Output the [X, Y] coordinate of the center of the cell containing the given text.  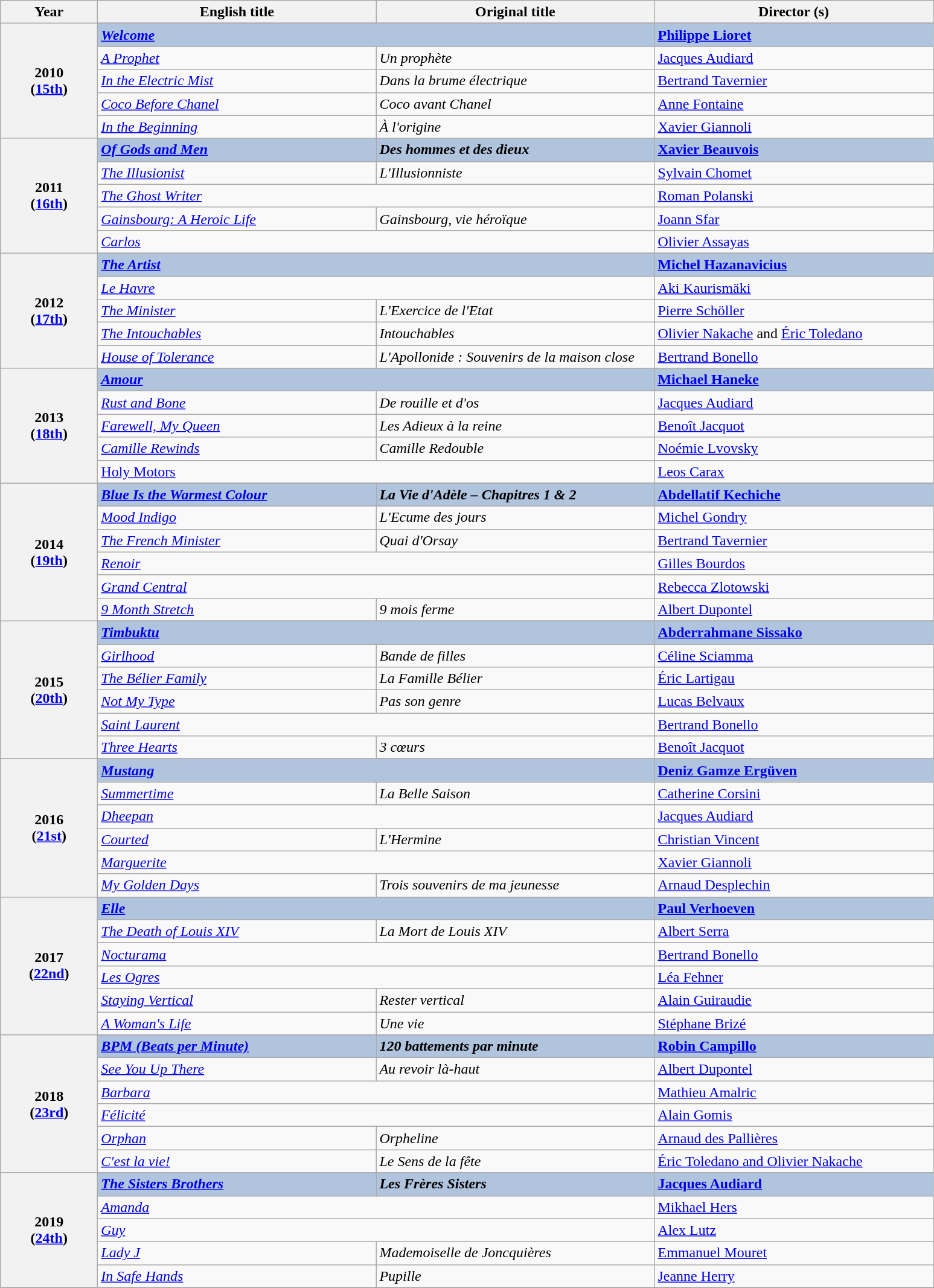
Blue Is the Warmest Colour [237, 495]
Grand Central [376, 586]
Gainsbourg: A Heroic Life [237, 219]
Orpheline [516, 1138]
Holy Motors [376, 472]
Barbara [376, 1092]
Michel Hazanavicius [793, 264]
Robin Campillo [793, 1046]
Farewell, My Queen [237, 426]
Girlhood [237, 655]
The Bélier Family [237, 679]
Dans la brume électrique [516, 81]
Catherine Corsini [793, 793]
L'Apollonide : Souvenirs de la maison close [516, 357]
House of Tolerance [237, 357]
Trois souvenirs de ma jeunesse [516, 885]
Gilles Bourdos [793, 563]
Alain Gomis [793, 1115]
Three Hearts [237, 748]
The Intouchables [237, 334]
Year [50, 12]
Abdellatif Kechiche [793, 495]
Les Ogres [376, 977]
9 mois ferme [516, 609]
The French Minister [237, 540]
Alex Lutz [793, 1230]
La Vie d'Adèle – Chapitres 1 & 2 [516, 495]
Gainsbourg, vie héroïque [516, 219]
The Minister [237, 311]
Camille Redouble [516, 449]
Dheepan [376, 816]
L'Ecume des jours [516, 517]
In Safe Hands [237, 1276]
Un prophète [516, 58]
Saint Laurent [376, 725]
Timbuktu [376, 632]
Les Adieux à la reine [516, 426]
Not My Type [237, 702]
My Golden Days [237, 885]
La Mort de Louis XIV [516, 931]
Amour [376, 380]
2011(16th) [50, 196]
In the Electric Mist [237, 81]
Des hommes et des dieux [516, 150]
2010(15th) [50, 81]
L'Illusionniste [516, 173]
Jeanne Herry [793, 1276]
Pas son genre [516, 702]
Courted [237, 839]
In the Beginning [237, 127]
Lucas Belvaux [793, 702]
Renoir [376, 563]
Rust and Bone [237, 403]
9 Month Stretch [237, 609]
Rebecca Zlotowski [793, 586]
Director (s) [793, 12]
La Belle Saison [516, 793]
Abderrahmane Sissako [793, 632]
BPM (Beats per Minute) [237, 1046]
Intouchables [516, 334]
Anne Fontaine [793, 104]
Arnaud Desplechin [793, 885]
Christian Vincent [793, 839]
Mikhael Hers [793, 1207]
Michael Haneke [793, 380]
Olivier Nakache and Éric Toledano [793, 334]
L'Exercice de l'Etat [516, 311]
Paul Verhoeven [793, 908]
Olivier Assayas [793, 242]
English title [237, 12]
The Death of Louis XIV [237, 931]
Guy [376, 1230]
Lady J [237, 1253]
Marguerite [376, 862]
C'est la vie! [237, 1161]
2015(20th) [50, 690]
Welcome [376, 35]
Coco Before Chanel [237, 104]
2013(18th) [50, 426]
The Illusionist [237, 173]
The Sisters Brothers [237, 1184]
2019(24th) [50, 1230]
Orphan [237, 1138]
Amanda [376, 1207]
120 battements par minute [516, 1046]
A Woman's Life [237, 1024]
Pierre Schöller [793, 311]
Michel Gondry [793, 517]
Éric Lartigau [793, 679]
Emmanuel Mouret [793, 1253]
Deniz Gamze Ergüven [793, 771]
Le Havre [376, 288]
The Artist [376, 264]
2014(19th) [50, 552]
Les Frères Sisters [516, 1184]
À l'origine [516, 127]
Mathieu Amalric [793, 1092]
2018(23rd) [50, 1104]
Bande de filles [516, 655]
Aki Kaurismäki [793, 288]
Xavier Beauvois [793, 150]
2012(17th) [50, 310]
Roman Polanski [793, 196]
3 cœurs [516, 748]
Céline Sciamma [793, 655]
Mustang [376, 771]
Mademoiselle de Joncquières [516, 1253]
See You Up There [237, 1069]
Summertime [237, 793]
Nocturama [376, 954]
Of Gods and Men [237, 150]
Quai d'Orsay [516, 540]
Rester vertical [516, 1000]
Elle [376, 908]
Philippe Lioret [793, 35]
Coco avant Chanel [516, 104]
2016(21st) [50, 828]
Original title [516, 12]
Mood Indigo [237, 517]
Arnaud des Pallières [793, 1138]
Joann Sfar [793, 219]
L'Hermine [516, 839]
Léa Fehner [793, 977]
Le Sens de la fête [516, 1161]
Carlos [376, 242]
Staying Vertical [237, 1000]
Alain Guiraudie [793, 1000]
La Famille Bélier [516, 679]
Stéphane Brizé [793, 1024]
Pupille [516, 1276]
Au revoir là-haut [516, 1069]
Leos Carax [793, 472]
Albert Serra [793, 931]
2017(22nd) [50, 966]
A Prophet [237, 58]
Une vie [516, 1024]
Sylvain Chomet [793, 173]
Éric Toledano and Olivier Nakache [793, 1161]
The Ghost Writer [376, 196]
Noémie Lvovsky [793, 449]
De rouille et d'os [516, 403]
Camille Rewinds [237, 449]
Félicité [376, 1115]
